From the cell containing the given text, extract its center point as (x, y) coordinate. 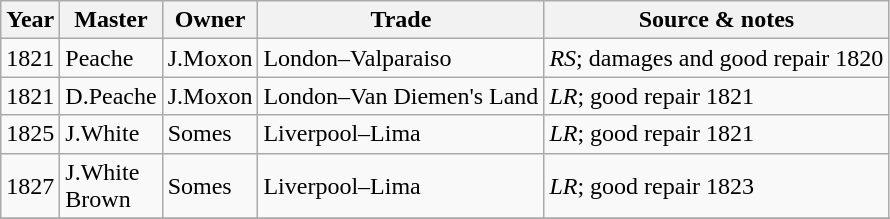
Trade (401, 20)
Year (30, 20)
J.WhiteBrown (111, 186)
Owner (210, 20)
Master (111, 20)
RS; damages and good repair 1820 (716, 58)
1825 (30, 134)
Peache (111, 58)
London–Van Diemen's Land (401, 96)
Source & notes (716, 20)
London–Valparaiso (401, 58)
D.Peache (111, 96)
1827 (30, 186)
LR; good repair 1823 (716, 186)
J.White (111, 134)
